Output the (x, y) coordinate of the center of the cell containing the given text.  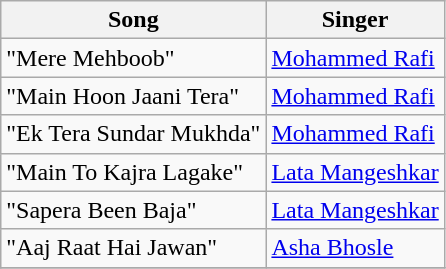
"Ek Tera Sundar Mukhda" (134, 134)
"Main To Kajra Lagake" (134, 172)
"Main Hoon Jaani Tera" (134, 96)
Singer (355, 20)
"Sapera Been Baja" (134, 210)
"Aaj Raat Hai Jawan" (134, 248)
Song (134, 20)
"Mere Mehboob" (134, 58)
Asha Bhosle (355, 248)
